From the cell containing the given text, extract its center point as (X, Y) coordinate. 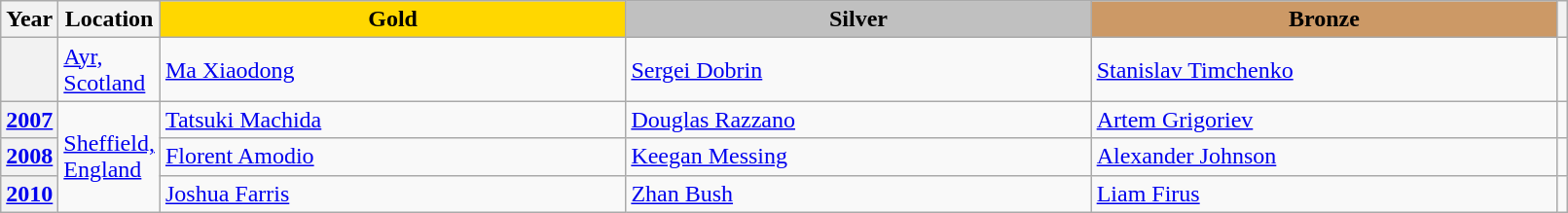
Sheffield, England (109, 157)
Ayr, Scotland (109, 70)
Bronze (1324, 19)
Florent Amodio (392, 157)
2008 (29, 157)
Joshua Farris (392, 194)
2010 (29, 194)
Gold (392, 19)
Tatsuki Machida (392, 120)
Douglas Razzano (858, 120)
Location (109, 19)
Keegan Messing (858, 157)
Stanislav Timchenko (1324, 70)
2007 (29, 120)
Zhan Bush (858, 194)
Silver (858, 19)
Sergei Dobrin (858, 70)
Ma Xiaodong (392, 70)
Artem Grigoriev (1324, 120)
Liam Firus (1324, 194)
Year (29, 19)
Alexander Johnson (1324, 157)
